For the text-containing cell, return its midpoint in [X, Y] coordinate format. 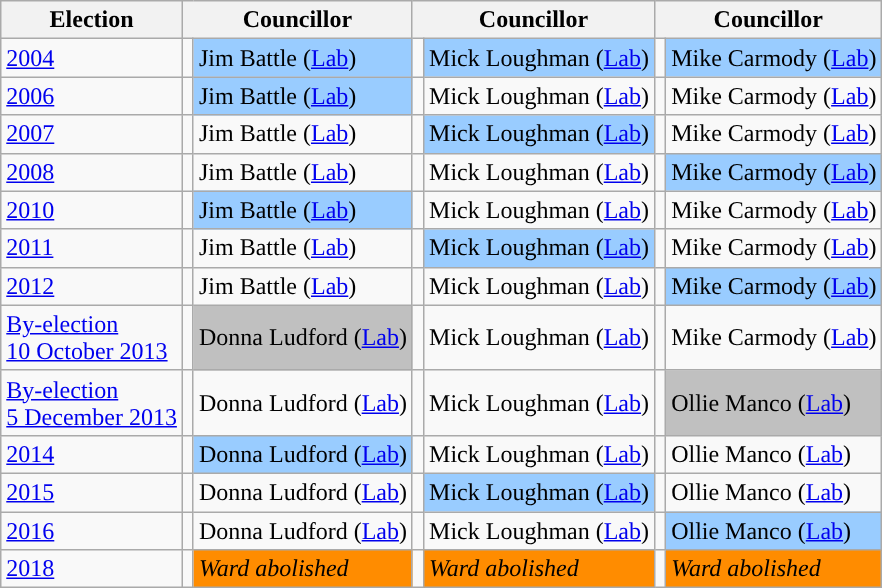
2010 [92, 210]
By-election5 December 2013 [92, 402]
2018 [92, 569]
2004 [92, 58]
Election [92, 20]
By-election10 October 2013 [92, 338]
2015 [92, 492]
2011 [92, 248]
2016 [92, 531]
2006 [92, 96]
2008 [92, 172]
2012 [92, 286]
2007 [92, 134]
2014 [92, 454]
